From the cell containing the given text, extract its center point as (X, Y) coordinate. 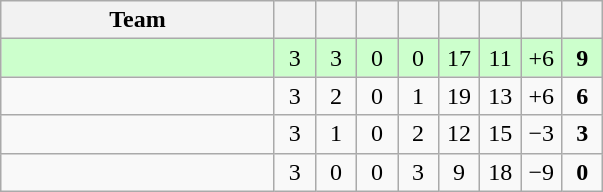
17 (460, 58)
Team (138, 20)
−3 (542, 134)
11 (500, 58)
−9 (542, 172)
19 (460, 96)
6 (582, 96)
15 (500, 134)
13 (500, 96)
12 (460, 134)
18 (500, 172)
